For the text-containing cell, return its midpoint in (x, y) coordinate format. 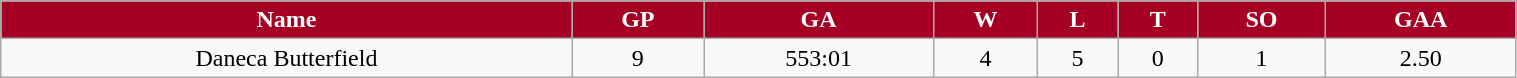
553:01 (819, 58)
1 (1262, 58)
SO (1262, 20)
GAA (1420, 20)
Name (286, 20)
5 (1077, 58)
9 (638, 58)
L (1077, 20)
GA (819, 20)
4 (986, 58)
2.50 (1420, 58)
Daneca Butterfield (286, 58)
GP (638, 20)
T (1158, 20)
0 (1158, 58)
W (986, 20)
